Return (X, Y) of the center of cell containing provided text 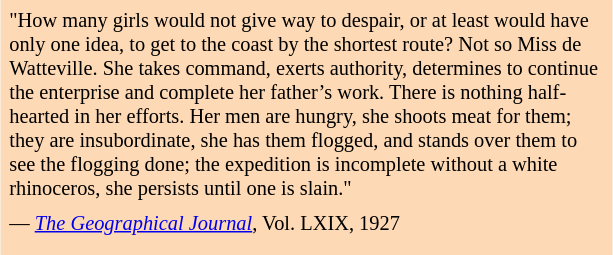
― The Geographical Journal, Vol. LXIX, 1927 (306, 224)
